Extract the (x, y) coordinate from the center of the cell holding the provided text.  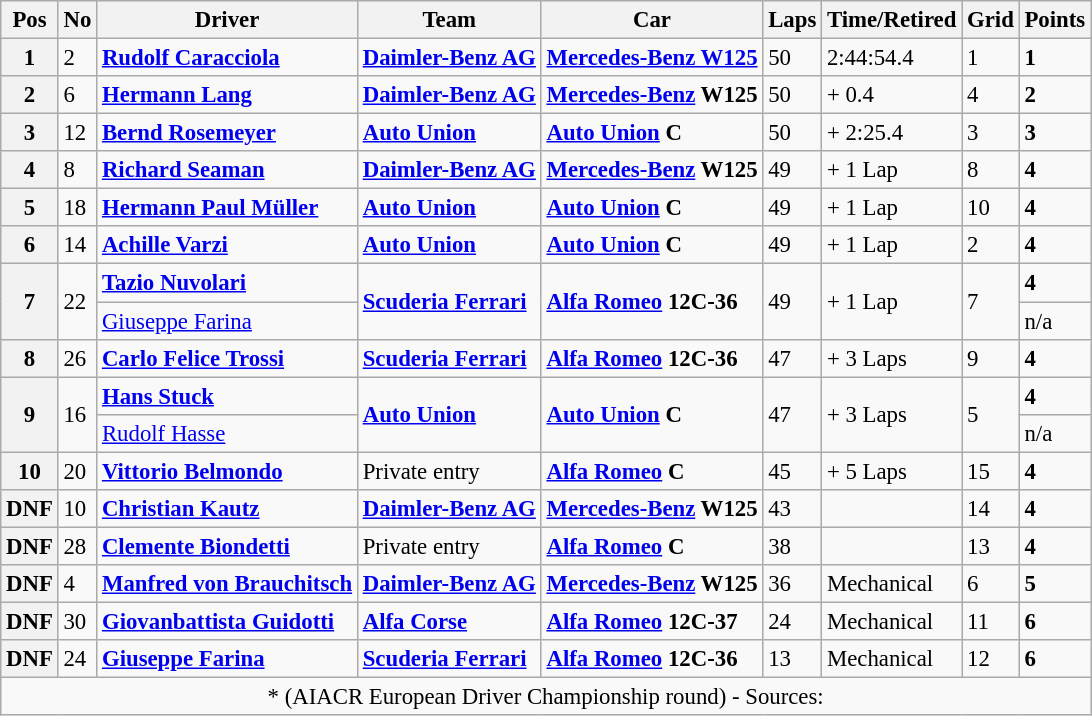
15 (990, 471)
Car (652, 20)
2:44:54.4 (892, 58)
Hermann Lang (228, 95)
Giovanbattista Guidotti (228, 621)
Laps (792, 20)
Pos (30, 20)
18 (77, 208)
Team (449, 20)
43 (792, 509)
+ 5 Laps (892, 471)
Vittorio Belmondo (228, 471)
Grid (990, 20)
11 (990, 621)
Tazio Nuvolari (228, 283)
28 (77, 546)
Driver (228, 20)
Rudolf Hasse (228, 433)
Time/Retired (892, 20)
30 (77, 621)
Achille Varzi (228, 245)
Bernd Rosemeyer (228, 133)
Alfa Romeo 12C-37 (652, 621)
Hans Stuck (228, 396)
26 (77, 358)
Manfred von Brauchitsch (228, 584)
Clemente Biondetti (228, 546)
16 (77, 414)
Points (1054, 20)
Christian Kautz (228, 509)
22 (77, 302)
45 (792, 471)
+ 0.4 (892, 95)
Alfa Corse (449, 621)
Carlo Felice Trossi (228, 358)
No (77, 20)
* (AIACR European Driver Championship round) - Sources: (546, 697)
38 (792, 546)
+ 2:25.4 (892, 133)
Richard Seaman (228, 170)
Hermann Paul Müller (228, 208)
36 (792, 584)
20 (77, 471)
Rudolf Caracciola (228, 58)
